Determine the (x, y) coordinate at the center of the cell enclosing the given text.  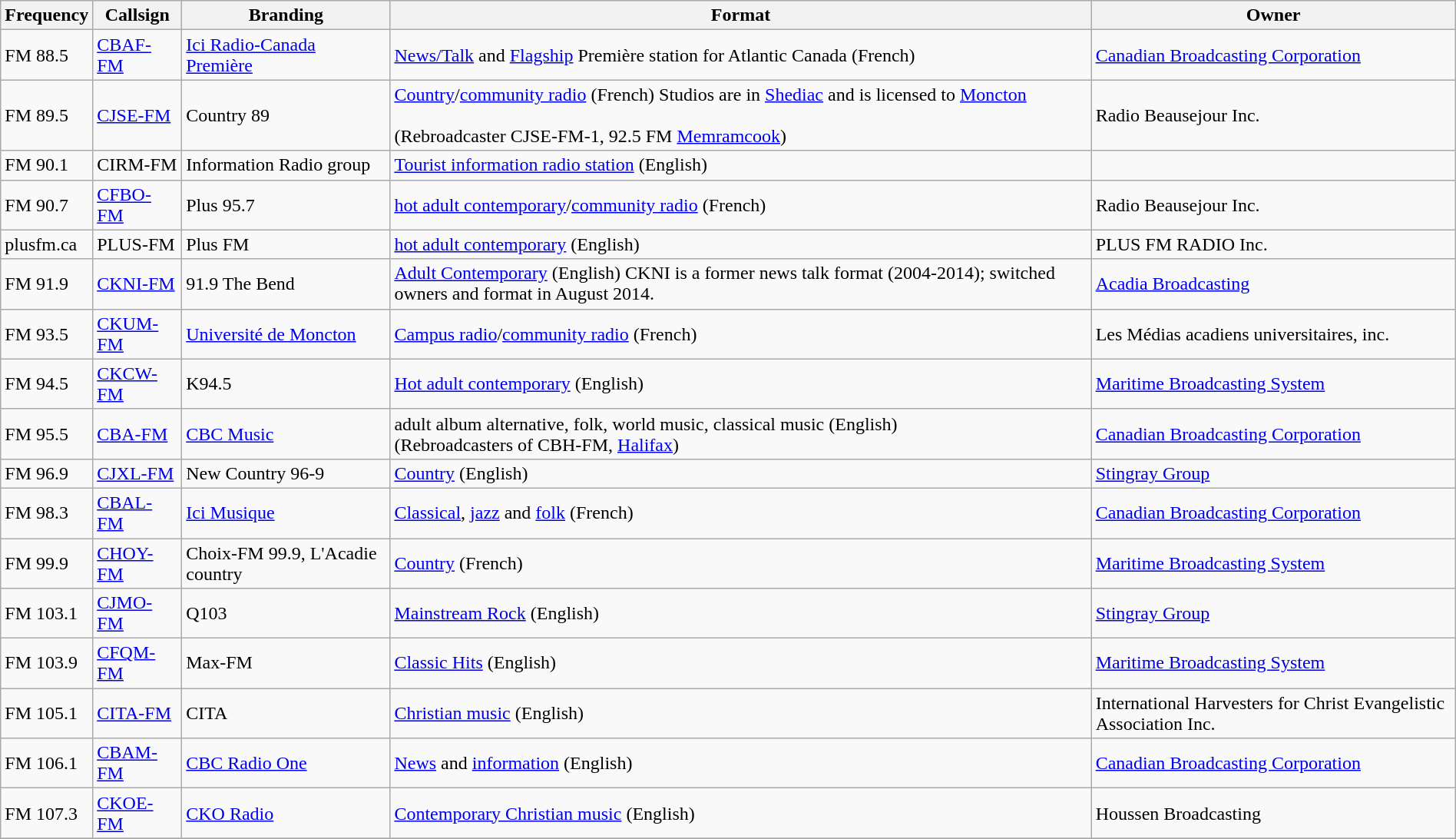
Information Radio group (286, 165)
New Country 96-9 (286, 473)
CJXL-FM (137, 473)
91.9 The Bend (286, 284)
FM 96.9 (47, 473)
CJMO-FM (137, 613)
adult album alternative, folk, world music, classical music (English)(Rebroadcasters of CBH-FM, Halifax) (740, 433)
CKUM-FM (137, 333)
FM 103.9 (47, 664)
K94.5 (286, 384)
Country (French) (740, 562)
CITA-FM (137, 713)
CFQM-FM (137, 664)
FM 106.1 (47, 764)
CKO Radio (286, 813)
Acadia Broadcasting (1273, 284)
CKCW-FM (137, 384)
Hot adult contemporary (English) (740, 384)
FM 89.5 (47, 115)
CBAF-FM (137, 55)
FM 107.3 (47, 813)
FM 93.5 (47, 333)
Country/community radio (French) Studios are in Shediac and is licensed to Moncton(Rebroadcaster CJSE-FM-1, 92.5 FM Memramcook) (740, 115)
Max-FM (286, 664)
FM 90.7 (47, 204)
Université de Moncton (286, 333)
Plus 95.7 (286, 204)
Country (English) (740, 473)
PLUS FM RADIO Inc. (1273, 244)
Christian music (English) (740, 713)
hot adult contemporary/community radio (French) (740, 204)
FM 94.5 (47, 384)
FM 105.1 (47, 713)
FM 98.3 (47, 513)
Tourist information radio station (English) (740, 165)
News/Talk and Flagship Première station for Atlantic Canada (French) (740, 55)
Owner (1273, 15)
CITA (286, 713)
Ici Radio-Canada Première (286, 55)
CBAM-FM (137, 764)
CHOY-FM (137, 562)
Frequency (47, 15)
Format (740, 15)
Mainstream Rock (English) (740, 613)
PLUS-FM (137, 244)
Houssen Broadcasting (1273, 813)
hot adult contemporary (English) (740, 244)
Classic Hits (English) (740, 664)
CBA-FM (137, 433)
plusfm.ca (47, 244)
FM 90.1 (47, 165)
Country 89 (286, 115)
News and information (English) (740, 764)
CKOE-FM (137, 813)
Ici Musique (286, 513)
CFBO-FM (137, 204)
Choix-FM 99.9, L'Acadie country (286, 562)
Classical, jazz and folk (French) (740, 513)
FM 95.5 (47, 433)
Q103 (286, 613)
CBAL-FM (137, 513)
Les Médias acadiens universitaires, inc. (1273, 333)
FM 99.9 (47, 562)
Plus FM (286, 244)
CIRM-FM (137, 165)
FM 88.5 (47, 55)
Callsign (137, 15)
FM 91.9 (47, 284)
CBC Radio One (286, 764)
International Harvesters for Christ Evangelistic Association Inc. (1273, 713)
Contemporary Christian music (English) (740, 813)
CJSE-FM (137, 115)
CKNI-FM (137, 284)
Campus radio/community radio (French) (740, 333)
Adult Contemporary (English) CKNI is a former news talk format (2004-2014); switched owners and format in August 2014. (740, 284)
FM 103.1 (47, 613)
CBC Music (286, 433)
Branding (286, 15)
